Identify which cell holds the provided text, then report its (X, Y) central coordinate. 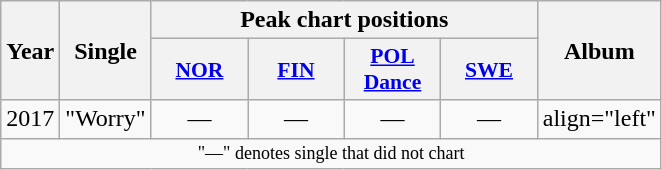
FIN (296, 70)
NOR (200, 70)
POL Dance (392, 70)
Album (599, 50)
SWE (490, 70)
2017 (30, 119)
align="left" (599, 119)
Peak chart positions (344, 20)
Year (30, 50)
"Worry" (106, 119)
"—" denotes single that did not chart (332, 154)
Single (106, 50)
